Identify which cell holds the provided text, then report its (x, y) central coordinate. 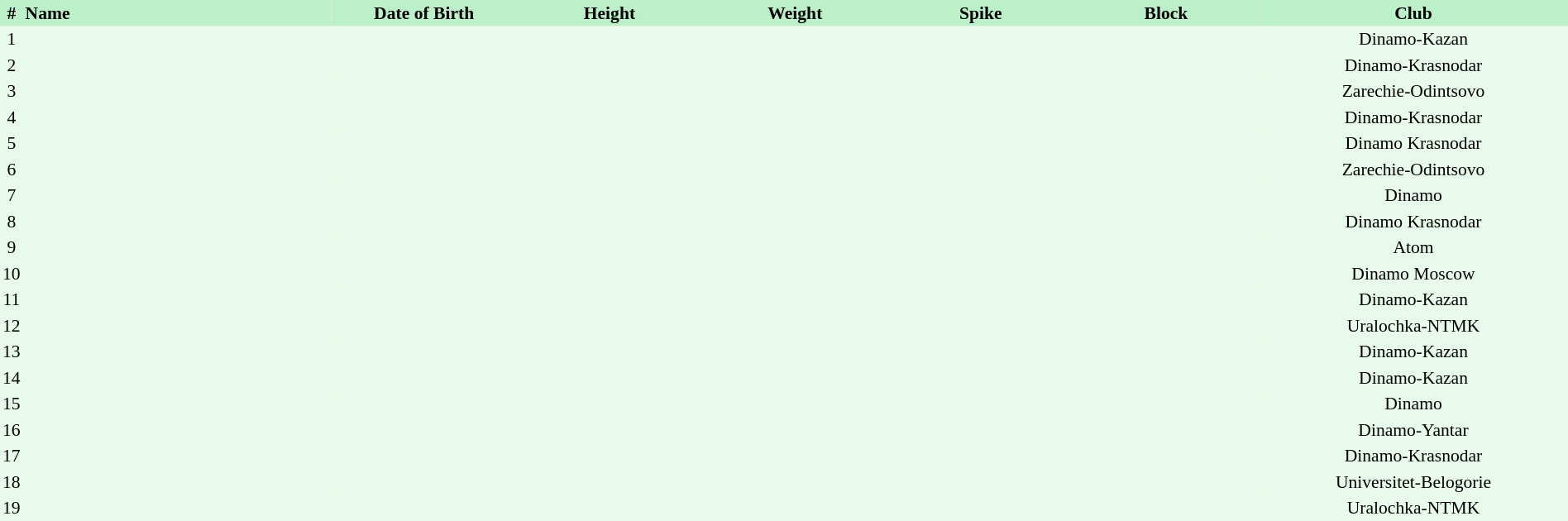
Club (1413, 13)
11 (12, 299)
10 (12, 274)
1 (12, 40)
Date of Birth (424, 13)
2 (12, 65)
Spike (981, 13)
Dinamo-Yantar (1413, 430)
Block (1166, 13)
8 (12, 222)
16 (12, 430)
Height (610, 13)
7 (12, 195)
17 (12, 456)
19 (12, 508)
18 (12, 482)
13 (12, 352)
Universitet-Belogorie (1413, 482)
5 (12, 144)
14 (12, 378)
9 (12, 248)
3 (12, 91)
6 (12, 170)
12 (12, 326)
Atom (1413, 248)
4 (12, 117)
Dinamo Moscow (1413, 274)
# (12, 13)
Name (177, 13)
Weight (795, 13)
15 (12, 404)
